Find where the given text appears and provide that cell's center as (X, Y) coordinate. 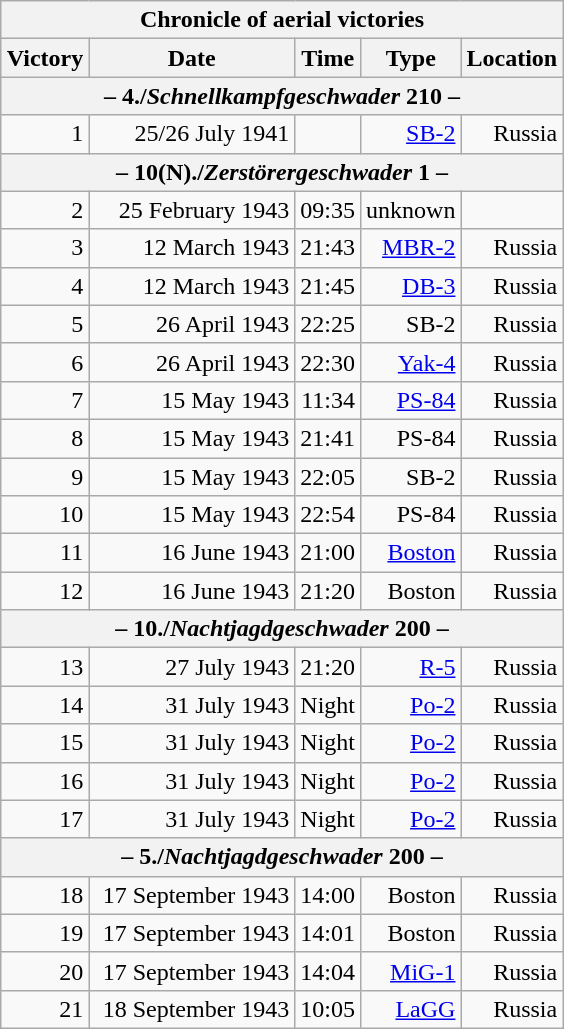
22:30 (328, 362)
MiG-1 (411, 971)
DB-3 (411, 286)
2 (44, 210)
Chronicle of aerial victories (282, 20)
– 10(N)./Zerstörergeschwader 1 – (282, 172)
– 10./Nachtjagdgeschwader 200 – (282, 629)
15 (44, 743)
21 (44, 1009)
12 (44, 591)
21:00 (328, 553)
21:41 (328, 438)
Victory (44, 58)
8 (44, 438)
Yak-4 (411, 362)
– 4./Schnellkampfgeschwader 210 – (282, 96)
13 (44, 667)
Location (512, 58)
21:45 (328, 286)
4 (44, 286)
9 (44, 477)
10 (44, 515)
11:34 (328, 400)
3 (44, 248)
14:00 (328, 895)
09:35 (328, 210)
LaGG (411, 1009)
18 September 1943 (192, 1009)
7 (44, 400)
22:54 (328, 515)
14:04 (328, 971)
6 (44, 362)
17 (44, 819)
14 (44, 705)
14:01 (328, 933)
MBR-2 (411, 248)
Time (328, 58)
20 (44, 971)
– 5./Nachtjagdgeschwader 200 – (282, 857)
10:05 (328, 1009)
21:43 (328, 248)
19 (44, 933)
Type (411, 58)
Date (192, 58)
22:05 (328, 477)
27 July 1943 (192, 667)
unknown (411, 210)
16 (44, 781)
R-5 (411, 667)
25 February 1943 (192, 210)
1 (44, 134)
18 (44, 895)
25/26 July 1941 (192, 134)
5 (44, 324)
11 (44, 553)
22:25 (328, 324)
